Pinpoint the cell where the given text exists, returning its (x, y) midpoint coordinate. 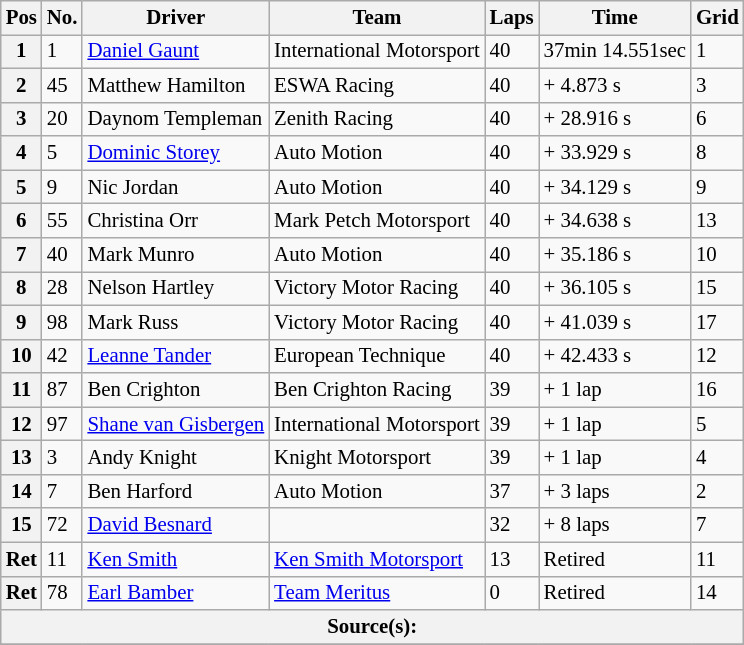
Grid (718, 18)
+ 35.186 s (615, 255)
42 (62, 356)
Dominic Storey (176, 153)
16 (718, 390)
Ben Crighton (176, 390)
Nic Jordan (176, 187)
Laps (512, 18)
Ben Harford (176, 491)
Andy Knight (176, 458)
Mark Munro (176, 255)
37 (512, 491)
Shane van Gisbergen (176, 424)
Mark Russ (176, 322)
0 (512, 593)
+ 8 laps (615, 525)
17 (718, 322)
Daynom Templeman (176, 119)
Team Meritus (377, 593)
Ken Smith (176, 559)
ESWA Racing (377, 85)
Pos (22, 18)
+ 36.105 s (615, 288)
32 (512, 525)
78 (62, 593)
Daniel Gaunt (176, 51)
Ken Smith Motorsport (377, 559)
28 (62, 288)
Team (377, 18)
+ 4.873 s (615, 85)
+ 3 laps (615, 491)
Zenith Racing (377, 119)
97 (62, 424)
+ 34.129 s (615, 187)
Mark Petch Motorsport (377, 221)
Time (615, 18)
20 (62, 119)
Driver (176, 18)
Christina Orr (176, 221)
72 (62, 525)
Source(s): (372, 627)
+ 41.039 s (615, 322)
Nelson Hartley (176, 288)
European Technique (377, 356)
David Besnard (176, 525)
+ 33.929 s (615, 153)
+ 42.433 s (615, 356)
55 (62, 221)
37min 14.551sec (615, 51)
98 (62, 322)
Ben Crighton Racing (377, 390)
Knight Motorsport (377, 458)
+ 34.638 s (615, 221)
87 (62, 390)
45 (62, 85)
Matthew Hamilton (176, 85)
Leanne Tander (176, 356)
No. (62, 18)
+ 28.916 s (615, 119)
Earl Bamber (176, 593)
